Identify which cell holds the provided text, then report its [x, y] central coordinate. 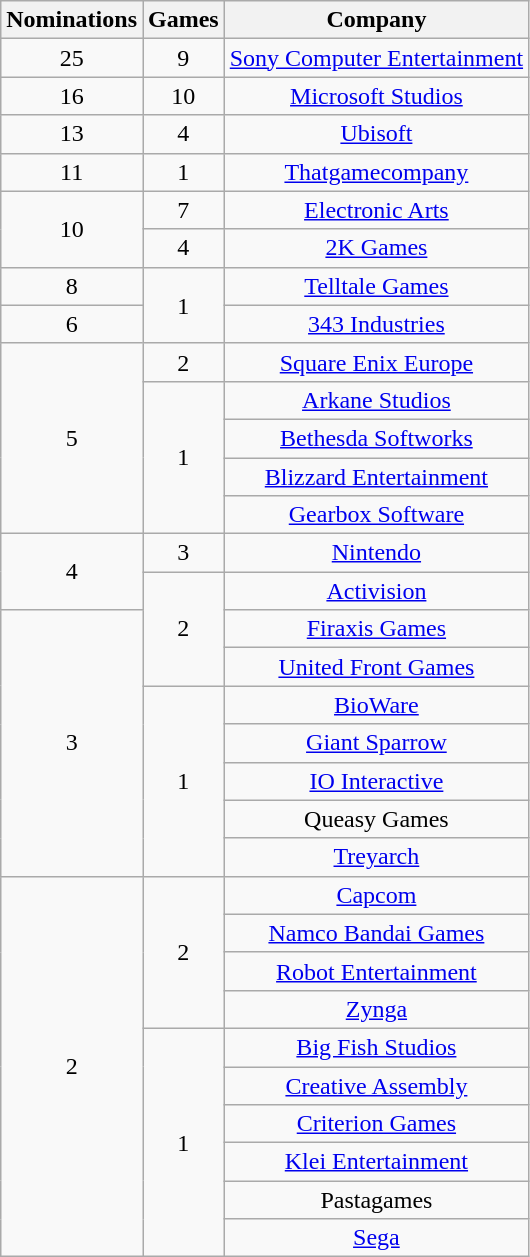
Big Fish Studios [376, 1047]
Bethesda Softworks [376, 438]
Capcom [376, 895]
25 [72, 58]
343 Industries [376, 324]
Telltale Games [376, 286]
Nintendo [376, 553]
Activision [376, 591]
9 [183, 58]
Creative Assembly [376, 1085]
8 [72, 286]
Pastagames [376, 1200]
Arkane Studios [376, 400]
5 [72, 438]
11 [72, 172]
Games [183, 20]
Microsoft Studios [376, 96]
Thatgamecompany [376, 172]
Gearbox Software [376, 515]
Queasy Games [376, 819]
Nominations [72, 20]
United Front Games [376, 667]
Zynga [376, 1009]
Blizzard Entertainment [376, 477]
Ubisoft [376, 134]
Firaxis Games [376, 629]
Klei Entertainment [376, 1162]
Company [376, 20]
Namco Bandai Games [376, 933]
6 [72, 324]
Robot Entertainment [376, 971]
2K Games [376, 248]
BioWare [376, 705]
Sony Computer Entertainment [376, 58]
Giant Sparrow [376, 743]
Criterion Games [376, 1124]
Electronic Arts [376, 210]
7 [183, 210]
Treyarch [376, 857]
13 [72, 134]
Square Enix Europe [376, 362]
16 [72, 96]
Sega [376, 1238]
IO Interactive [376, 781]
